Capture the cell that displays the provided text and extract its [X, Y] central coordinate. 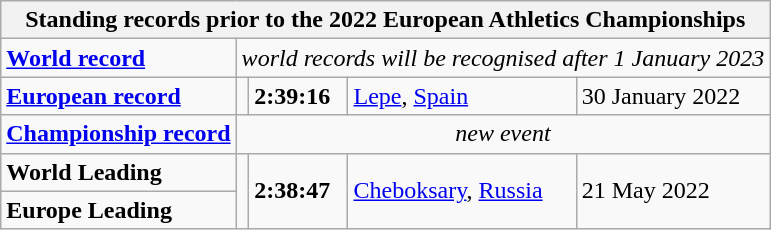
Cheboksary, Russia [462, 191]
Europe Leading [118, 210]
2:38:47 [298, 191]
Championship record [118, 134]
World Leading [118, 172]
30 January 2022 [673, 96]
2:39:16 [298, 96]
World record [118, 58]
21 May 2022 [673, 191]
Standing records prior to the 2022 European Athletics Championships [386, 20]
new event [503, 134]
world records will be recognised after 1 January 2023 [503, 58]
European record [118, 96]
Lepe, Spain [462, 96]
